Identify which cell holds the provided text, then report its (X, Y) central coordinate. 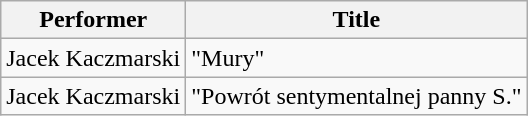
Title (356, 20)
"Powrót sentymentalnej panny S." (356, 96)
"Mury" (356, 58)
Performer (94, 20)
